From the cell containing the given text, extract its center point as (x, y) coordinate. 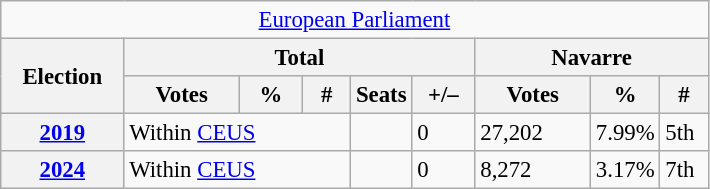
European Parliament (354, 20)
+/– (444, 95)
Seats (382, 95)
2024 (62, 170)
Navarre (592, 58)
Total (300, 58)
5th (684, 133)
3.17% (626, 170)
7th (684, 170)
2019 (62, 133)
Election (62, 76)
27,202 (533, 133)
7.99% (626, 133)
8,272 (533, 170)
